Determine the (x, y) coordinate at the center of the cell enclosing the given text.  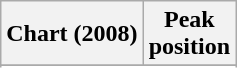
Chart (2008) (72, 34)
Peak position (189, 34)
